Scan for the cell matching the given text and deliver its [X, Y] coordinate at center. 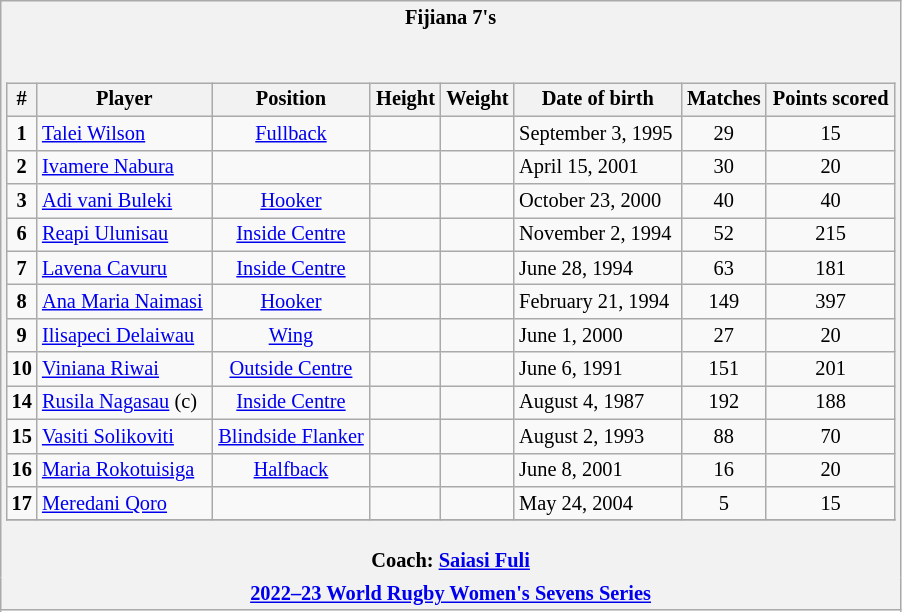
Lavena Cavuru [124, 268]
Weight [478, 99]
Vasiti Solikoviti [124, 436]
3 [22, 200]
# [22, 99]
151 [724, 369]
Position [292, 99]
October 23, 2000 [598, 200]
215 [830, 234]
29 [724, 133]
November 2, 1994 [598, 234]
70 [830, 436]
Ana Maria Naimasi [124, 301]
27 [724, 335]
June 28, 1994 [598, 268]
Talei Wilson [124, 133]
7 [22, 268]
Points scored [830, 99]
397 [830, 301]
Fullback [292, 133]
Wing [292, 335]
149 [724, 301]
Blindside Flanker [292, 436]
6 [22, 234]
52 [724, 234]
Viniana Riwai [124, 369]
Reapi Ulunisau [124, 234]
Matches [724, 99]
201 [830, 369]
Coach: Saiasi Fuli [451, 561]
Adi vani Buleki [124, 200]
Ivamere Nabura [124, 167]
14 [22, 402]
181 [830, 268]
April 15, 2001 [598, 167]
192 [724, 402]
Fijiana 7's [451, 16]
8 [22, 301]
February 21, 1994 [598, 301]
63 [724, 268]
Meredani Qoro [124, 503]
Maria Rokotuisiga [124, 470]
9 [22, 335]
30 [724, 167]
2022–23 World Rugby Women's Sevens Series [451, 593]
Ilisapeci Delaiwau [124, 335]
188 [830, 402]
Player [124, 99]
17 [22, 503]
88 [724, 436]
September 3, 1995 [598, 133]
1 [22, 133]
June 8, 2001 [598, 470]
10 [22, 369]
June 1, 2000 [598, 335]
Rusila Nagasau (c) [124, 402]
August 4, 1987 [598, 402]
5 [724, 503]
August 2, 1993 [598, 436]
June 6, 1991 [598, 369]
Outside Centre [292, 369]
Height [405, 99]
Halfback [292, 470]
2 [22, 167]
Date of birth [598, 99]
May 24, 2004 [598, 503]
